Detect which cell encompasses the target text, then output its (x, y) center coordinate. 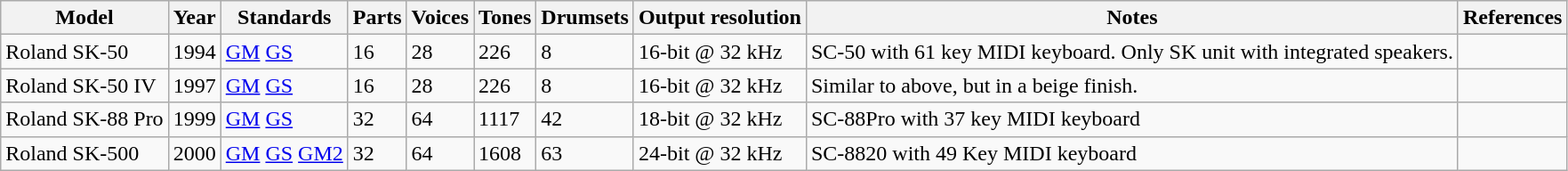
Notes (1131, 18)
Drumsets (585, 18)
Tones (505, 18)
Voices (440, 18)
2000 (194, 153)
Roland SK-50 (84, 52)
Similar to above, but in a beige finish. (1131, 85)
24-bit @ 32 kHz (720, 153)
42 (585, 119)
1117 (505, 119)
Output resolution (720, 18)
SC-8820 with 49 Key MIDI keyboard (1131, 153)
Parts (377, 18)
1994 (194, 52)
Year (194, 18)
1999 (194, 119)
SC-50 with 61 key MIDI keyboard. Only SK unit with integrated speakers. (1131, 52)
SC-88Pro with 37 key MIDI keyboard (1131, 119)
1997 (194, 85)
1608 (505, 153)
GM GS GM2 (285, 153)
Roland SK-500 (84, 153)
63 (585, 153)
Roland SK-50 IV (84, 85)
18-bit @ 32 kHz (720, 119)
Standards (285, 18)
References (1512, 18)
Roland SK-88 Pro (84, 119)
Model (84, 18)
